For the text-containing cell, return its midpoint in (X, Y) coordinate format. 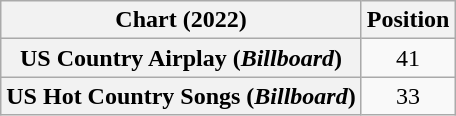
Position (408, 20)
33 (408, 96)
Chart (2022) (181, 20)
41 (408, 58)
US Hot Country Songs (Billboard) (181, 96)
US Country Airplay (Billboard) (181, 58)
